Search for the cell housing the specified text and yield its (x, y) center coordinate. 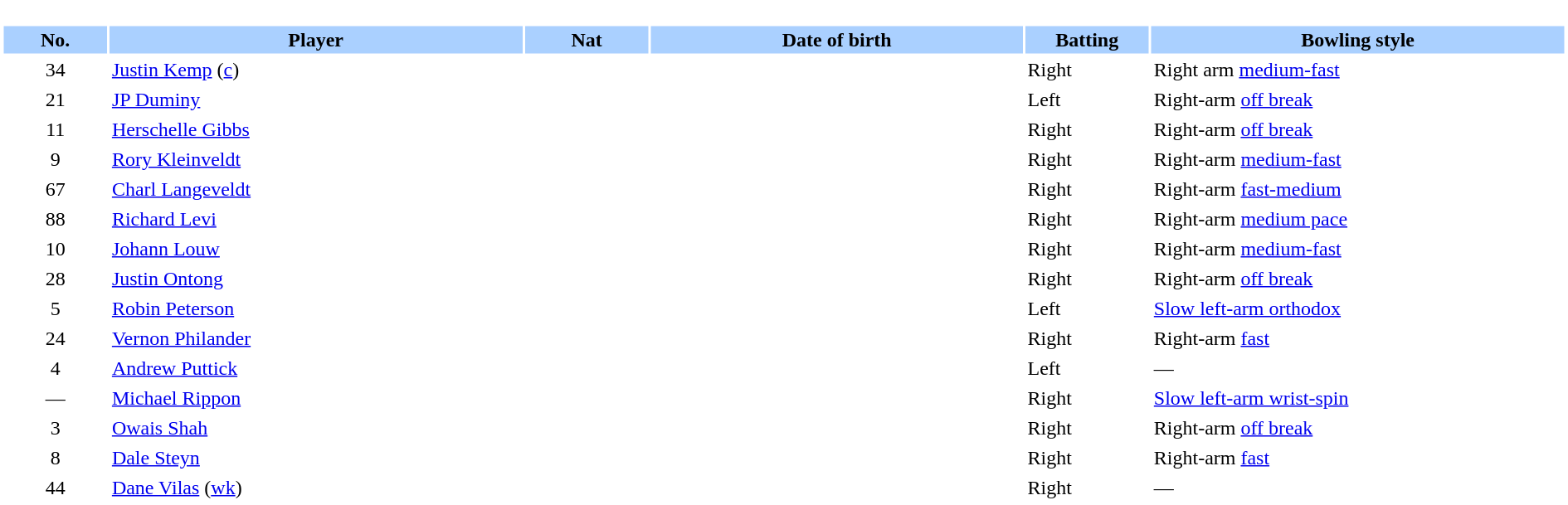
34 (55, 70)
11 (55, 129)
28 (55, 279)
Andrew Puttick (316, 368)
Justin Ontong (316, 279)
Right-arm medium pace (1358, 219)
Charl Langeveldt (316, 189)
3 (55, 428)
Owais Shah (316, 428)
Batting (1087, 40)
Dane Vilas (wk) (316, 488)
JP Duminy (316, 100)
5 (55, 308)
No. (55, 40)
10 (55, 249)
67 (55, 189)
8 (55, 458)
24 (55, 338)
Date of birth (837, 40)
Vernon Philander (316, 338)
4 (55, 368)
Michael Rippon (316, 398)
44 (55, 488)
Herschelle Gibbs (316, 129)
Bowling style (1358, 40)
Justin Kemp (c) (316, 70)
21 (55, 100)
Player (316, 40)
Dale Steyn (316, 458)
88 (55, 219)
Rory Kleinveldt (316, 159)
Slow left-arm wrist-spin (1358, 398)
Johann Louw (316, 249)
Slow left-arm orthodox (1358, 308)
Right-arm fast-medium (1358, 189)
Robin Peterson (316, 308)
9 (55, 159)
Right arm medium-fast (1358, 70)
Richard Levi (316, 219)
Nat (586, 40)
